For the text-containing cell, return its midpoint in (x, y) coordinate format. 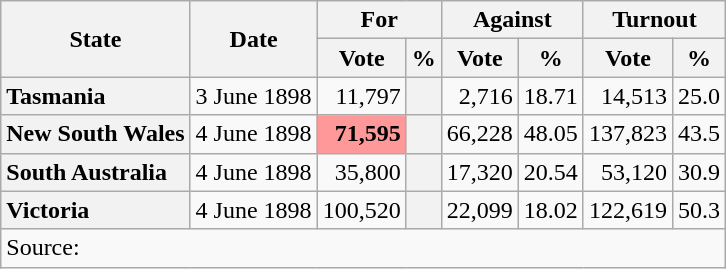
State (96, 39)
71,595 (362, 134)
30.9 (698, 172)
South Australia (96, 172)
50.3 (698, 210)
2,716 (480, 96)
137,823 (628, 134)
22,099 (480, 210)
122,619 (628, 210)
Against (512, 20)
Source: (364, 248)
17,320 (480, 172)
66,228 (480, 134)
43.5 (698, 134)
48.05 (550, 134)
Date (254, 39)
Victoria (96, 210)
New South Wales (96, 134)
14,513 (628, 96)
35,800 (362, 172)
Tasmania (96, 96)
20.54 (550, 172)
25.0 (698, 96)
18.02 (550, 210)
Turnout (654, 20)
53,120 (628, 172)
11,797 (362, 96)
For (379, 20)
18.71 (550, 96)
100,520 (362, 210)
3 June 1898 (254, 96)
